Output the (x, y) coordinate of the center of the cell containing the given text.  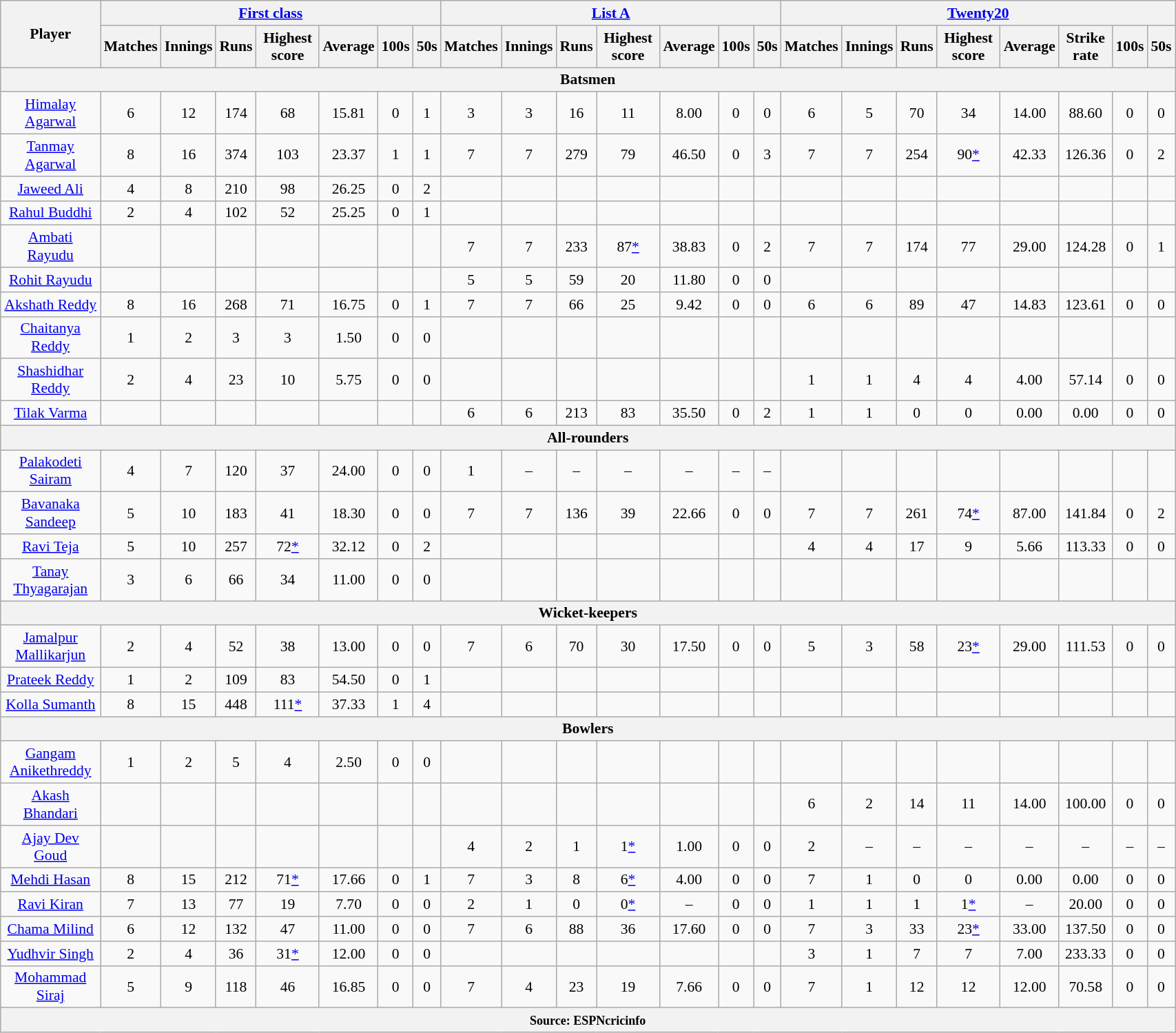
22.66 (689, 513)
89 (917, 305)
Kolla Sumanth (51, 704)
212 (236, 880)
13.00 (349, 646)
Akash Bhandari (51, 805)
132 (236, 929)
13 (189, 905)
39 (628, 513)
17 (917, 546)
Wicket-keepers (588, 613)
1.00 (689, 846)
7.66 (689, 987)
111* (288, 704)
90* (969, 156)
54.50 (349, 680)
17.60 (689, 929)
Source: ESPNcricinfo (588, 1021)
Jamalpur Mallikarjun (51, 646)
Yudhvir Singh (51, 954)
123.61 (1086, 305)
Jaweed Ali (51, 189)
33.00 (1029, 929)
42.33 (1029, 156)
17.50 (689, 646)
Shashidhar Reddy (51, 380)
268 (236, 305)
137.50 (1086, 929)
33 (917, 929)
16.75 (349, 305)
71 (288, 305)
Tilak Varma (51, 413)
8.00 (689, 113)
41 (288, 513)
32.12 (349, 546)
79 (628, 156)
24.00 (349, 471)
103 (288, 156)
37.33 (349, 704)
74* (969, 513)
102 (236, 213)
126.36 (1086, 156)
46 (288, 987)
Player (51, 34)
88.60 (1086, 113)
23.37 (349, 156)
Gangam Anikethreddy (51, 762)
0* (628, 905)
38.83 (689, 247)
20.00 (1086, 905)
Chama Milind (51, 929)
59 (577, 280)
257 (236, 546)
17.66 (349, 880)
109 (236, 680)
254 (917, 156)
279 (577, 156)
213 (577, 413)
57.14 (1086, 380)
Akshath Reddy (51, 305)
Chaitanya Reddy (51, 338)
183 (236, 513)
Ravi Teja (51, 546)
35.50 (689, 413)
Strike rate (1086, 47)
Bavanaka Sandeep (51, 513)
87* (628, 247)
1.50 (349, 338)
Rohit Rayudu (51, 280)
118 (236, 987)
Tanay Thyagarajan (51, 580)
Batsmen (588, 80)
16.85 (349, 987)
5.75 (349, 380)
113.33 (1086, 546)
Ajay Dev Goud (51, 846)
30 (628, 646)
Palakodeti Sairam (51, 471)
37 (288, 471)
2.50 (349, 762)
11.80 (689, 280)
88 (577, 929)
14 (917, 805)
18.30 (349, 513)
14.83 (1029, 305)
First class (271, 13)
58 (917, 646)
68 (288, 113)
120 (236, 471)
87.00 (1029, 513)
All-rounders (588, 438)
Himalay Agarwal (51, 113)
111.53 (1086, 646)
Mehdi Hasan (51, 880)
Tanmay Agarwal (51, 156)
7.00 (1029, 954)
25.25 (349, 213)
124.28 (1086, 247)
38 (288, 646)
136 (577, 513)
210 (236, 189)
Prateek Reddy (51, 680)
Ravi Kiran (51, 905)
374 (236, 156)
72* (288, 546)
20 (628, 280)
26.25 (349, 189)
6* (628, 880)
31* (288, 954)
448 (236, 704)
141.84 (1086, 513)
70.58 (1086, 987)
46.50 (689, 156)
261 (917, 513)
233 (577, 247)
233.33 (1086, 954)
71* (288, 880)
100.00 (1086, 805)
Bowlers (588, 729)
98 (288, 189)
Ambati Rayudu (51, 247)
Rahul Buddhi (51, 213)
25 (628, 305)
Twenty20 (978, 13)
Mohammad Siraj (51, 987)
List A (611, 13)
9.42 (689, 305)
7.70 (349, 905)
15.81 (349, 113)
5.66 (1029, 546)
